Output the (x, y) coordinate of the center of the cell containing the given text.  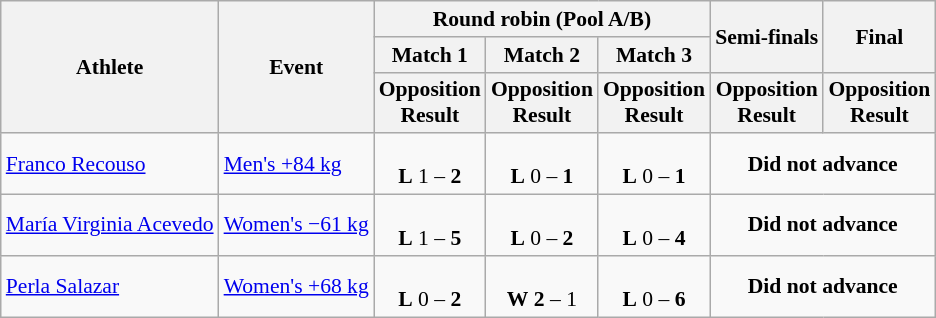
Athlete (110, 67)
Perla Salazar (110, 286)
L 0 – 6 (654, 286)
L 1 – 2 (430, 164)
Men's +84 kg (296, 164)
Women's +68 kg (296, 286)
L 1 – 5 (430, 226)
María Virginia Acevedo (110, 226)
Event (296, 67)
Women's −61 kg (296, 226)
Franco Recouso (110, 164)
Match 1 (430, 55)
L 0 – 4 (654, 226)
Final (879, 36)
Round robin (Pool A/B) (542, 19)
Match 3 (654, 55)
W 2 – 1 (542, 286)
Semi-finals (766, 36)
Match 2 (542, 55)
